Output the [x, y] coordinate of the center of the cell containing the given text.  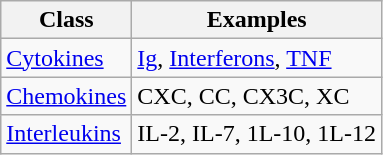
Ig, Interferons, TNF [257, 58]
Class [66, 20]
Chemokines [66, 96]
IL-2, IL-7, 1L-10, 1L-12 [257, 134]
Cytokines [66, 58]
Examples [257, 20]
CXC, CC, CX3C, XC [257, 96]
Interleukins [66, 134]
